Determine the (X, Y) coordinate at the center of the cell enclosing the given text.  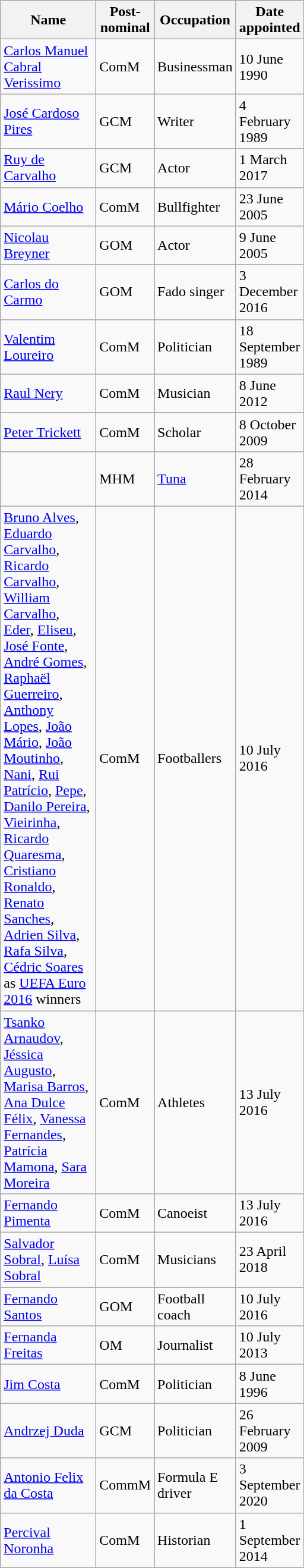
Valentim Loureiro (49, 347)
18 September 1989 (270, 347)
Canoeist (195, 1213)
Journalist (195, 1345)
Name (49, 20)
Jim Costa (49, 1384)
Raul Nery (49, 394)
Andrzej Duda (49, 1431)
CommM (125, 1485)
Date appointed (270, 20)
Mário Coelho (49, 207)
4 February 1989 (270, 121)
Fernanda Freitas (49, 1345)
Athletes (195, 1102)
Percival Noronha (49, 1540)
Occupation (195, 20)
Post-nominal (125, 20)
Bullfighter (195, 207)
Tsanko Arnaudov, Jéssica Augusto, Marisa Barros, Ana Dulce Félix, Vanessa Fernandes, Patrícia Mamona, Sara Moreira (49, 1102)
MHM (125, 479)
1 September 2014 (270, 1540)
28 February 2014 (270, 479)
23 April 2018 (270, 1260)
23 June 2005 (270, 207)
Scholar (195, 432)
Carlos do Carmo (49, 292)
10 June 1990 (270, 67)
Football coach (195, 1307)
8 June 1996 (270, 1384)
Ruy de Carvalho (49, 168)
Antonio Felix da Costa (49, 1485)
1 March 2017 (270, 168)
Nicolau Breyner (49, 245)
Musicians (195, 1260)
Historian (195, 1540)
Tuna (195, 479)
OM (125, 1345)
26 February 2009 (270, 1431)
Fernando Pimenta (49, 1213)
Carlos Manuel Cabral Verissimo (49, 67)
9 June 2005 (270, 245)
8 June 2012 (270, 394)
3 December 2016 (270, 292)
3 September 2020 (270, 1485)
Formula E driver (195, 1485)
Businessman (195, 67)
Fernando Santos (49, 1307)
8 October 2009 (270, 432)
10 July 2013 (270, 1345)
Musician (195, 394)
Salvador Sobral, Luísa Sobral (49, 1260)
Footballers (195, 758)
Peter Trickett (49, 432)
Fado singer (195, 292)
Writer (195, 121)
José Cardoso Pires (49, 121)
